Return the [X, Y] coordinate for the center point of the cell that contains the specified text.  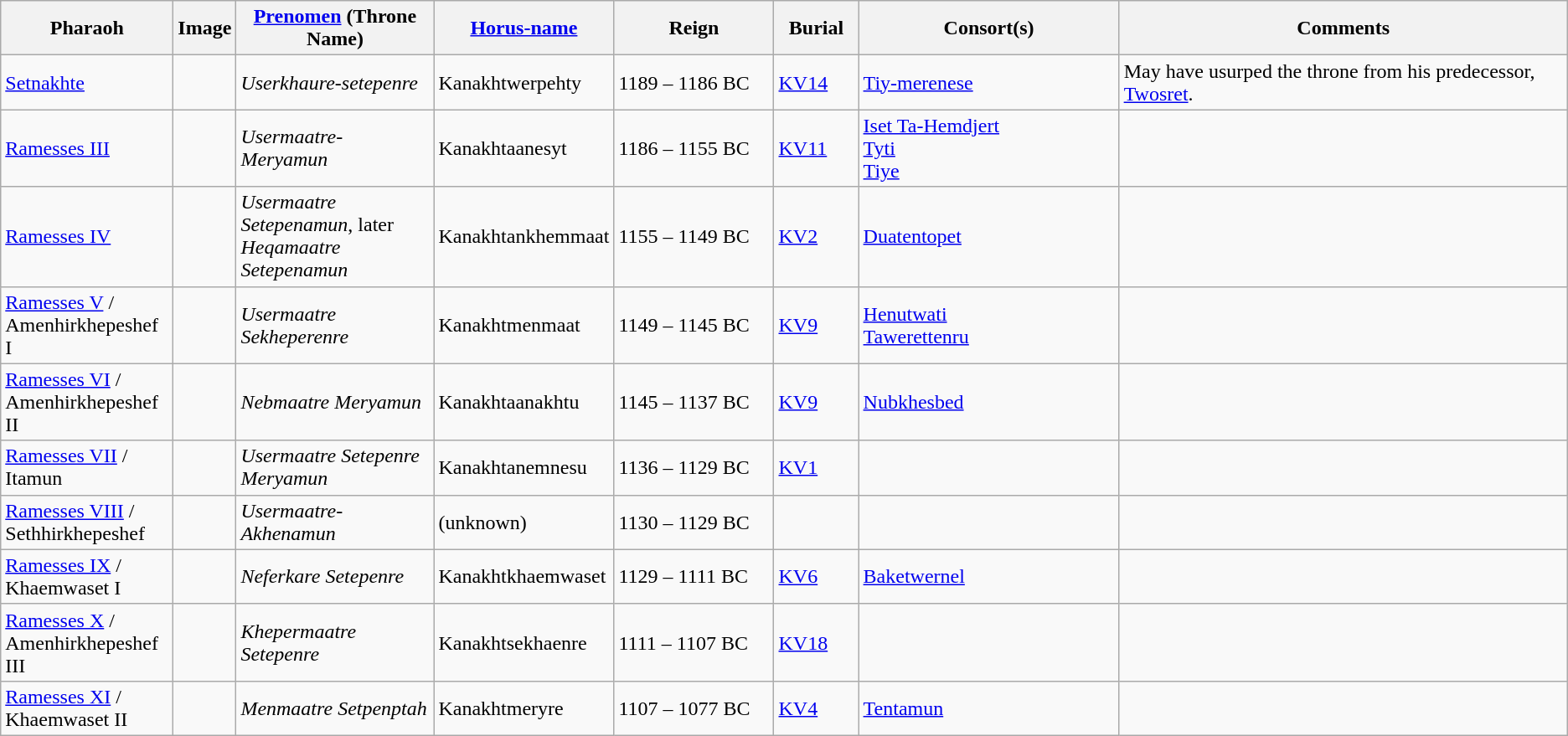
Iset Ta-Hemdjert Tyti Tiye [988, 148]
Usermaatre Setepenre Meryamun [335, 467]
1186 – 1155 BC [694, 148]
Usermaatre-Akhenamun [335, 522]
Ramesses XI / Khaemwaset II [87, 708]
Pharaoh [87, 28]
Ramesses VI / Amenhirkhepeshef II [87, 402]
KV18 [816, 642]
Image [204, 28]
KV6 [816, 576]
1189 – 1186 BC [694, 82]
Setnakhte [87, 82]
May have usurped the throne from his predecessor, Twosret. [1344, 82]
KV11 [816, 148]
1145 – 1137 BC [694, 402]
1107 – 1077 BC [694, 708]
Kanakhtsekhaenre [524, 642]
Kanakhtkhaemwaset [524, 576]
Nubkhesbed [988, 402]
Tiy-merenese [988, 82]
Prenomen (Throne Name) [335, 28]
Ramesses IV [87, 236]
Menmaatre Setpenptah [335, 708]
Nebmaatre Meryamun [335, 402]
Ramesses IX / Khaemwaset I [87, 576]
Ramesses VII / Itamun [87, 467]
(unknown) [524, 522]
Baketwernel [988, 576]
Duatentopet [988, 236]
KV14 [816, 82]
1130 – 1129 BC [694, 522]
1136 – 1129 BC [694, 467]
Usermaatre-Meryamun [335, 148]
Kanakhtaanesyt [524, 148]
Reign [694, 28]
Kanakhtaanakhtu [524, 402]
Usermaatre Setepenamun, later Heqamaatre Setepenamun [335, 236]
1129 – 1111 BC [694, 576]
Ramesses V / Amenhirkhepeshef I [87, 325]
Tentamun [988, 708]
Kanakhtmenmaat [524, 325]
Khepermaatre Setepenre [335, 642]
1149 – 1145 BC [694, 325]
Kanakhtmeryre [524, 708]
Horus-name [524, 28]
Userkhaure-setepenre [335, 82]
KV2 [816, 236]
Neferkare Setepenre [335, 576]
1111 – 1107 BC [694, 642]
1155 – 1149 BC [694, 236]
Ramesses X / Amenhirkhepeshef III [87, 642]
Consort(s) [988, 28]
KV4 [816, 708]
Kanakhtwerpehty [524, 82]
Usermaatre Sekheperenre [335, 325]
Ramesses VIII / Sethhirkhepeshef [87, 522]
Burial [816, 28]
KV1 [816, 467]
Ramesses III [87, 148]
Kanakhtanemnesu [524, 467]
Comments [1344, 28]
Henutwati Tawerettenru [988, 325]
Kanakhtankhemmaat [524, 236]
